Return [X, Y] of the center of cell containing provided text 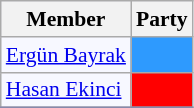
Ergün Bayrak [66, 55]
Member [66, 19]
Party [162, 19]
Hasan Ekinci [66, 90]
